Extract the [x, y] coordinate from the center of the cell holding the provided text.  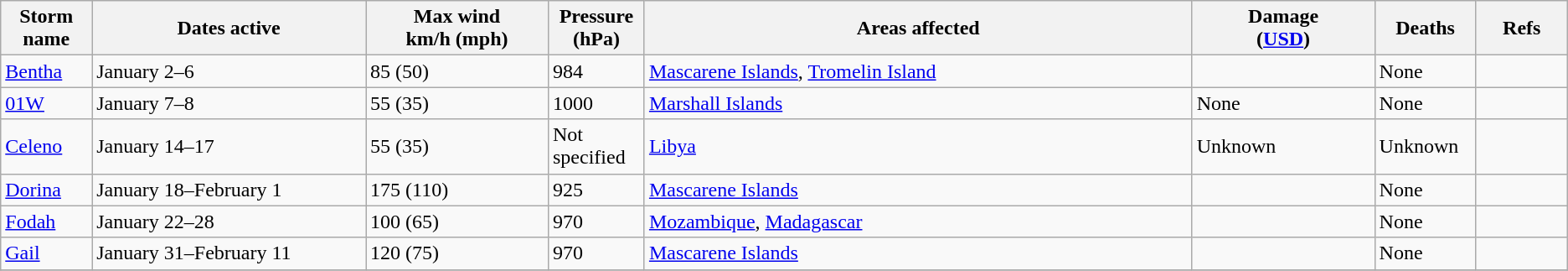
Refs [1521, 29]
January 18–February 1 [230, 190]
January 7–8 [230, 103]
984 [596, 71]
January 2–6 [230, 71]
120 (75) [457, 253]
Deaths [1426, 29]
Pressure(hPa) [596, 29]
175 (110) [457, 190]
January 31–February 11 [230, 253]
Libya [918, 146]
Marshall Islands [918, 103]
Dorina [47, 190]
100 (65) [457, 221]
Gail [47, 253]
Fodah [47, 221]
Bentha [47, 71]
01W [47, 103]
Storm name [47, 29]
Mascarene Islands, Tromelin Island [918, 71]
85 (50) [457, 71]
Areas affected [918, 29]
Celeno [47, 146]
Dates active [230, 29]
January 22–28 [230, 221]
January 14–17 [230, 146]
Not specified [596, 146]
925 [596, 190]
Mozambique, Madagascar [918, 221]
1000 [596, 103]
Damage(USD) [1283, 29]
Max windkm/h (mph) [457, 29]
